Output the [X, Y] coordinate of the center of the cell containing the given text.  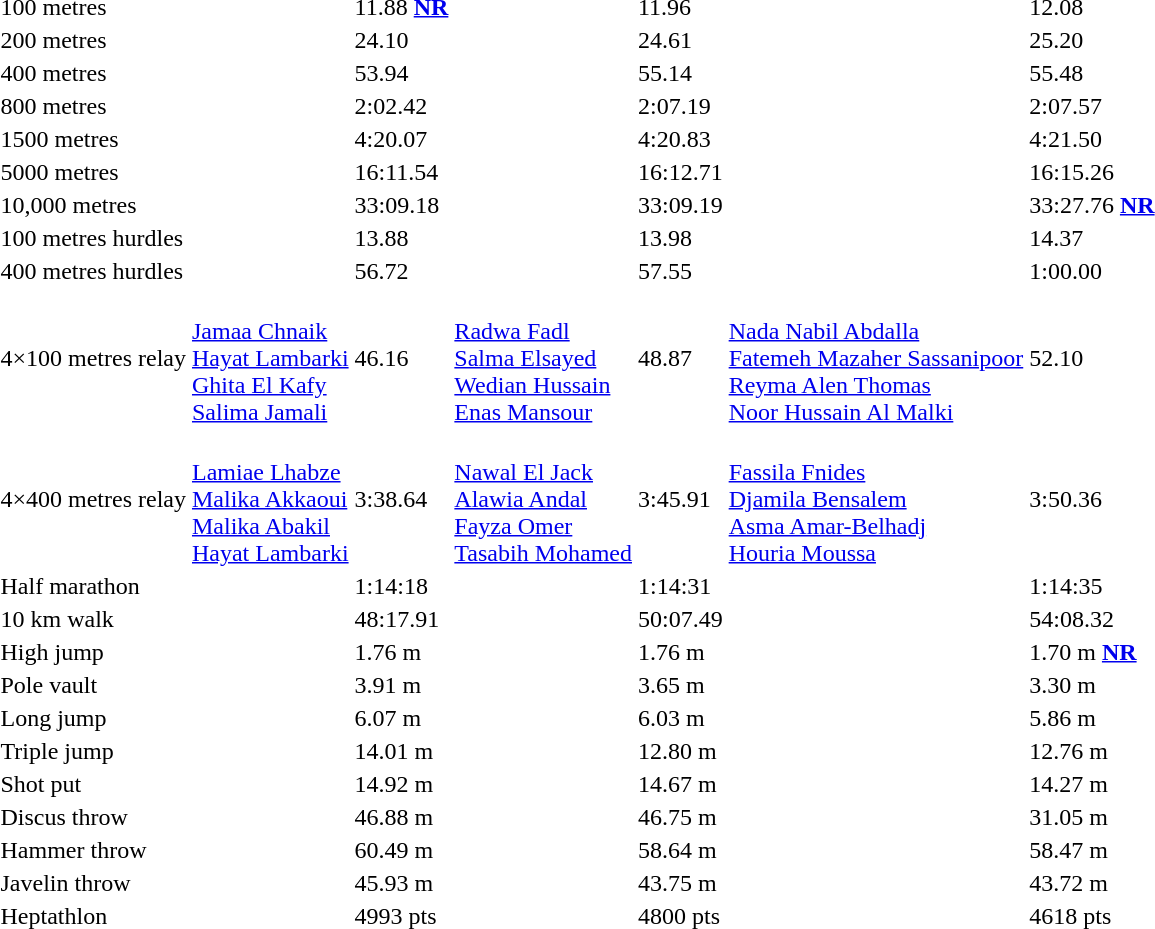
55.14 [680, 73]
Radwa FadlSalma ElsayedWedian HussainEnas Mansour [544, 358]
6.03 m [680, 718]
43.75 m [680, 883]
3:45.91 [680, 499]
16:11.54 [402, 172]
Nawal El JackAlawia AndalFayza OmerTasabih Mohamed [544, 499]
33:09.18 [402, 205]
1:14:18 [402, 586]
48.87 [680, 358]
6.07 m [402, 718]
3:38.64 [402, 499]
14.01 m [402, 751]
46.75 m [680, 817]
13.88 [402, 238]
14.67 m [680, 784]
58.64 m [680, 850]
3.91 m [402, 685]
24.10 [402, 40]
14.92 m [402, 784]
57.55 [680, 271]
1:14:31 [680, 586]
50:07.49 [680, 619]
16:12.71 [680, 172]
48:17.91 [402, 619]
2:07.19 [680, 106]
2:02.42 [402, 106]
24.61 [680, 40]
Jamaa ChnaikHayat LambarkiGhita El KafySalima Jamali [270, 358]
4:20.07 [402, 139]
45.93 m [402, 883]
4:20.83 [680, 139]
56.72 [402, 271]
60.49 m [402, 850]
Lamiae LhabzeMalika AkkaouiMalika AbakilHayat Lambarki [270, 499]
46.88 m [402, 817]
46.16 [402, 358]
13.98 [680, 238]
12.80 m [680, 751]
33:09.19 [680, 205]
3.65 m [680, 685]
Fassila FnidesDjamila BensalemAsma Amar-BelhadjHouria Moussa [876, 499]
Nada Nabil AbdallaFatemeh Mazaher SassanipoorReyma Alen ThomasNoor Hussain Al Malki [876, 358]
53.94 [402, 73]
